For the text-containing cell, return its midpoint in (x, y) coordinate format. 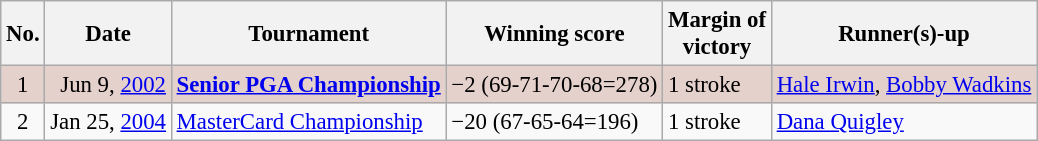
Tournament (308, 34)
No. (23, 34)
MasterCard Championship (308, 122)
2 (23, 122)
Hale Irwin, Bobby Wadkins (904, 85)
Jun 9, 2002 (108, 85)
Dana Quigley (904, 122)
Jan 25, 2004 (108, 122)
Winning score (554, 34)
−2 (69-71-70-68=278) (554, 85)
Margin ofvictory (718, 34)
1 (23, 85)
−20 (67-65-64=196) (554, 122)
Runner(s)-up (904, 34)
Senior PGA Championship (308, 85)
Date (108, 34)
